Pinpoint the cell where the given text exists, returning its [X, Y] midpoint coordinate. 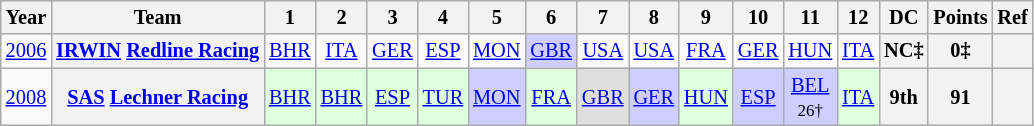
2006 [26, 51]
Points [960, 17]
5 [496, 17]
91 [960, 97]
12 [858, 17]
7 [603, 17]
DC [904, 17]
Ref [1013, 17]
9 [706, 17]
1 [290, 17]
SAS Lechner Racing [158, 97]
10 [758, 17]
Year [26, 17]
4 [443, 17]
8 [654, 17]
2008 [26, 97]
Team [158, 17]
2 [342, 17]
BEL26† [810, 97]
11 [810, 17]
0‡ [960, 51]
IRWIN Redline Racing [158, 51]
3 [392, 17]
9th [904, 97]
NC‡ [904, 51]
TUR [443, 97]
6 [551, 17]
